Extract the (X, Y) coordinate from the center of the cell holding the provided text.  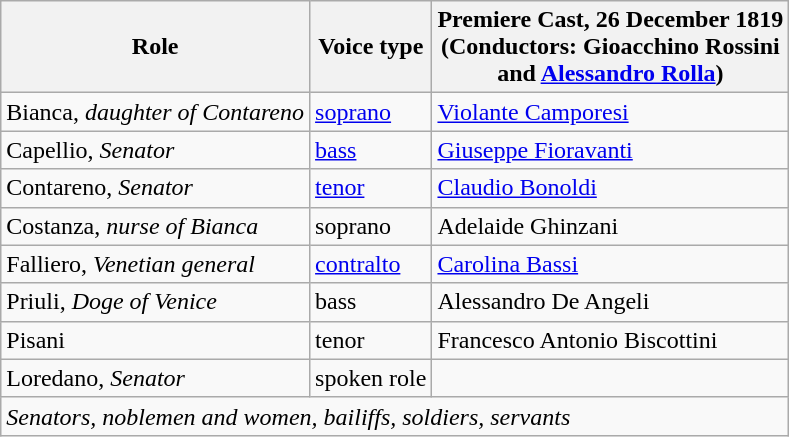
Violante Camporesi (610, 112)
Francesco Antonio Biscottini (610, 340)
Contareno, Senator (156, 188)
Senators, noblemen and women, bailiffs, soldiers, servants (395, 416)
Costanza, nurse of Bianca (156, 226)
spoken role (371, 378)
Loredano, Senator (156, 378)
Role (156, 47)
Voice type (371, 47)
Giuseppe Fioravanti (610, 150)
Premiere Cast, 26 December 1819(Conductors: Gioacchino Rossini and Alessandro Rolla) (610, 47)
Alessandro De Angeli (610, 302)
Carolina Bassi (610, 264)
Falliero, Venetian general (156, 264)
contralto (371, 264)
Priuli, Doge of Venice (156, 302)
Pisani (156, 340)
Claudio Bonoldi (610, 188)
Capellio, Senator (156, 150)
Adelaide Ghinzani (610, 226)
Bianca, daughter of Contareno (156, 112)
